From the cell containing the given text, extract its center point as [X, Y] coordinate. 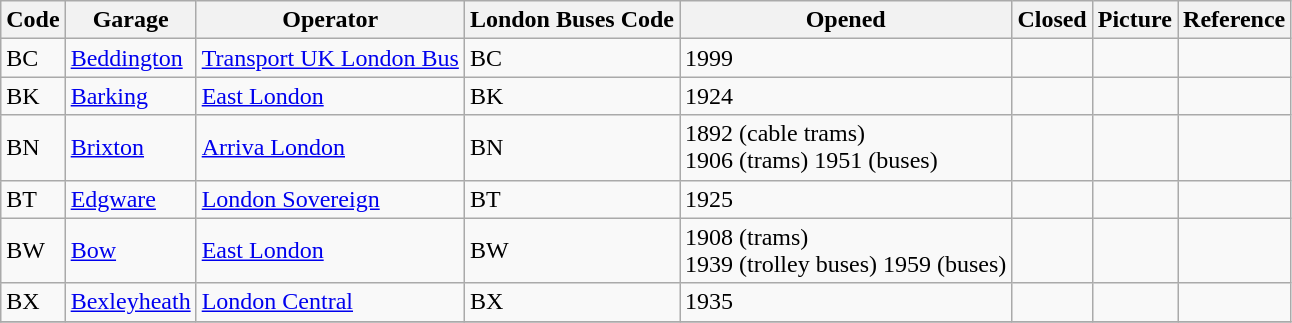
Operator [330, 20]
London Sovereign [330, 199]
Picture [1134, 20]
Beddington [130, 58]
Reference [1234, 20]
Opened [846, 20]
Barking [130, 96]
London Buses Code [572, 20]
Garage [130, 20]
1892 (cable trams)1906 (trams) 1951 (buses) [846, 148]
1999 [846, 58]
Brixton [130, 148]
Code [33, 20]
1925 [846, 199]
Edgware [130, 199]
1908 (trams)1939 (trolley buses) 1959 (buses) [846, 250]
1935 [846, 302]
Bow [130, 250]
1924 [846, 96]
Transport UK London Bus [330, 58]
Bexleyheath [130, 302]
London Central [330, 302]
Closed [1052, 20]
Arriva London [330, 148]
